Return [X, Y] of the center of cell containing provided text 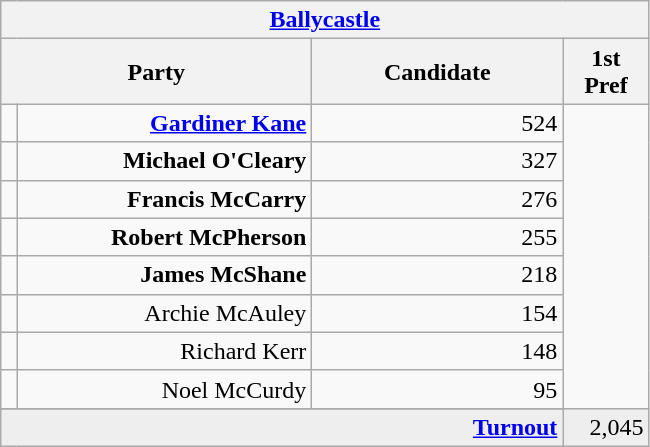
Francis McCarry [164, 199]
Robert McPherson [164, 237]
276 [438, 199]
Archie McAuley [164, 313]
218 [438, 275]
Michael O'Cleary [164, 161]
2,045 [606, 427]
Candidate [438, 72]
1st Pref [606, 72]
Gardiner Kane [164, 123]
Turnout [282, 427]
Richard Kerr [164, 351]
255 [438, 237]
James McShane [164, 275]
Ballycastle [325, 20]
95 [438, 389]
327 [438, 161]
148 [438, 351]
524 [438, 123]
154 [438, 313]
Party [156, 72]
Noel McCurdy [164, 389]
